For the text-containing cell, return its midpoint in (X, Y) coordinate format. 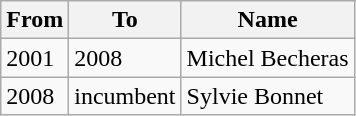
2001 (35, 58)
From (35, 20)
To (125, 20)
Sylvie Bonnet (268, 96)
Name (268, 20)
incumbent (125, 96)
Michel Becheras (268, 58)
